Return the [x, y] coordinate for the center point of the cell that contains the specified text.  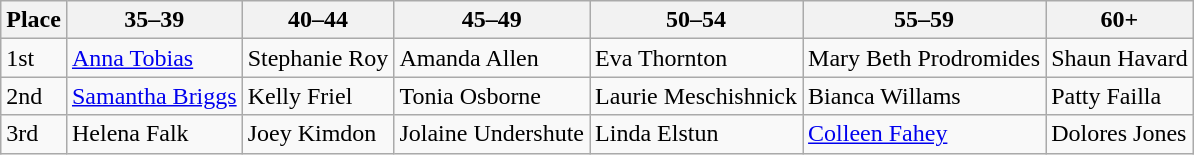
55–59 [924, 20]
3rd [34, 134]
Laurie Meschishnick [696, 96]
Eva Thornton [696, 58]
60+ [1120, 20]
Stephanie Roy [318, 58]
Anna Tobias [154, 58]
35–39 [154, 20]
Bianca Willams [924, 96]
Samantha Briggs [154, 96]
Place [34, 20]
Colleen Fahey [924, 134]
Mary Beth Prodromides [924, 58]
40–44 [318, 20]
45–49 [492, 20]
2nd [34, 96]
Joey Kimdon [318, 134]
Helena Falk [154, 134]
50–54 [696, 20]
Dolores Jones [1120, 134]
Patty Failla [1120, 96]
Amanda Allen [492, 58]
1st [34, 58]
Jolaine Undershute [492, 134]
Linda Elstun [696, 134]
Tonia Osborne [492, 96]
Kelly Friel [318, 96]
Shaun Havard [1120, 58]
